Extract the (x, y) coordinate from the center of the cell holding the provided text.  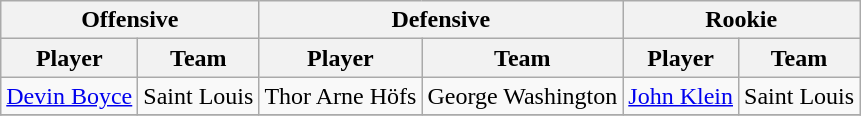
George Washington (522, 96)
Rookie (742, 20)
Offensive (130, 20)
John Klein (681, 96)
Devin Boyce (70, 96)
Thor Arne Höfs (340, 96)
Defensive (441, 20)
